For the text-containing cell, return its midpoint in (x, y) coordinate format. 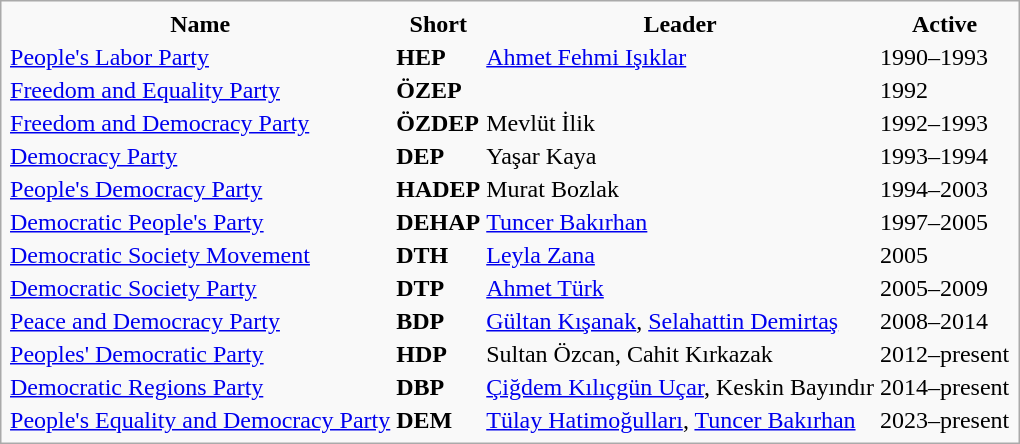
2012–present (944, 354)
Tuncer Bakırhan (680, 222)
HADEP (438, 189)
Freedom and Democracy Party (200, 123)
Freedom and Equality Party (200, 90)
People's Equality and Democracy Party (200, 420)
Ahmet Türk (680, 288)
People's Democracy Party (200, 189)
Gültan Kışanak, Selahattin Demirtaş (680, 321)
1990–1993 (944, 57)
Peoples' Democratic Party (200, 354)
BDP (438, 321)
Yaşar Kaya (680, 156)
HDP (438, 354)
Name (200, 24)
Ahmet Fehmi Işıklar (680, 57)
Democratic Regions Party (200, 387)
DEP (438, 156)
Active (944, 24)
2005 (944, 255)
DTH (438, 255)
1997–2005 (944, 222)
Democracy Party (200, 156)
Democratic People's Party (200, 222)
Democratic Society Movement (200, 255)
Leader (680, 24)
1992–1993 (944, 123)
Short (438, 24)
Sultan Özcan, Cahit Kırkazak (680, 354)
Peace and Democracy Party (200, 321)
Tülay Hatimoğulları, Tuncer Bakırhan (680, 420)
DEHAP (438, 222)
2005–2009 (944, 288)
2023–present (944, 420)
2008–2014 (944, 321)
Çiğdem Kılıçgün Uçar, Keskin Bayındır (680, 387)
1994–2003 (944, 189)
People's Labor Party (200, 57)
DBP (438, 387)
Murat Bozlak (680, 189)
DTP (438, 288)
Mevlüt İlik (680, 123)
ÖZEP (438, 90)
Democratic Society Party (200, 288)
Leyla Zana (680, 255)
1993–1994 (944, 156)
ÖZDEP (438, 123)
DEM (438, 420)
2014–present (944, 387)
HEP (438, 57)
1992 (944, 90)
